Provide the [X, Y] coordinate of the cell's center where the given text is located.  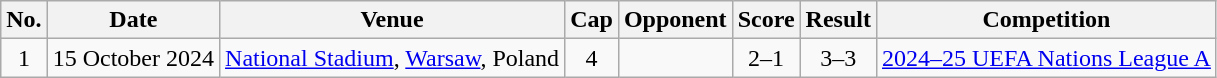
2–1 [766, 58]
Opponent [675, 20]
National Stadium, Warsaw, Poland [392, 58]
Date [133, 20]
4 [592, 58]
1 [24, 58]
Result [838, 20]
Score [766, 20]
Cap [592, 20]
Venue [392, 20]
15 October 2024 [133, 58]
2024–25 UEFA Nations League A [1046, 58]
3–3 [838, 58]
No. [24, 20]
Competition [1046, 20]
